Determine the (x, y) coordinate at the center of the cell enclosing the given text.  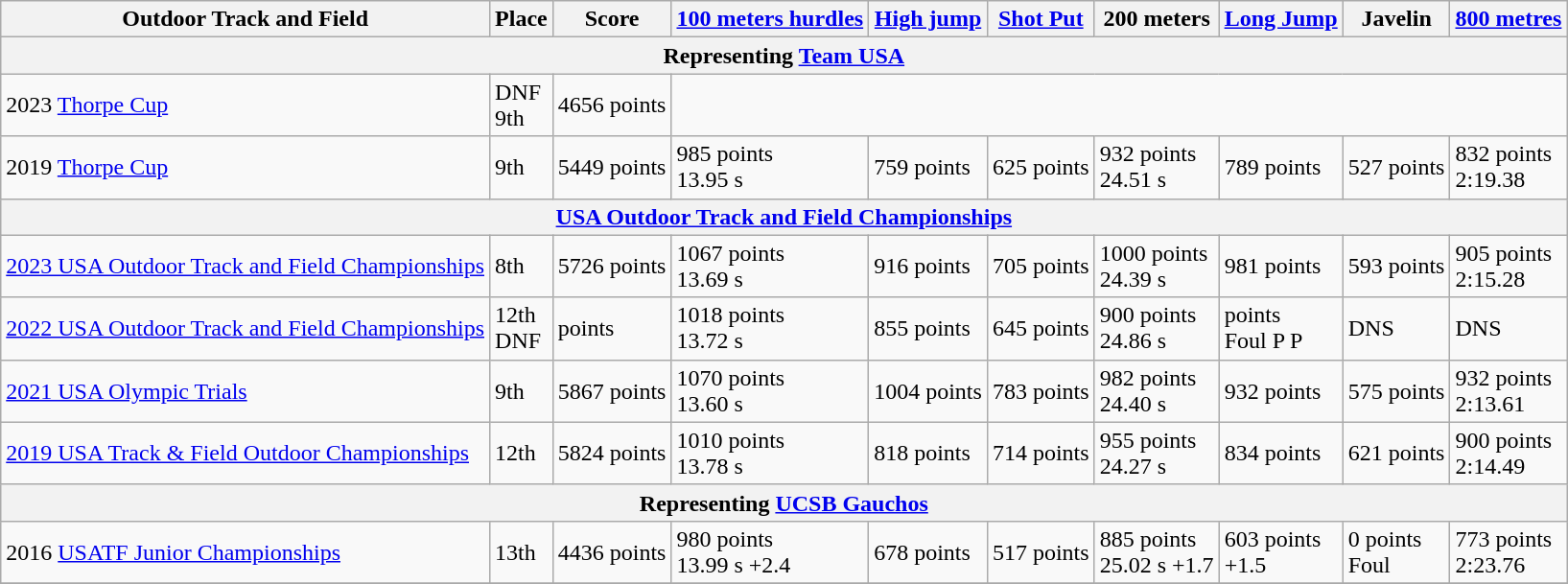
2023 USA Outdoor Track and Field Championships (246, 267)
985 points 13.95 s (770, 167)
USA Outdoor Track and Field Championships (784, 217)
932 points 2:13.61 (1509, 391)
1070 points 13.60 s (770, 391)
885 points 25.02 s +1.7 (1157, 552)
517 points (1041, 552)
527 points (1396, 167)
714 points (1041, 453)
Outdoor Track and Field (246, 19)
603 points +1.5 (1281, 552)
932 points 24.51 s (1157, 167)
783 points (1041, 391)
955 points 24.27 s (1157, 453)
1000 points 24.39 s (1157, 267)
818 points (928, 453)
789 points (1281, 167)
900 points 24.86 s (1157, 328)
932 points (1281, 391)
2023 Thorpe Cup (246, 105)
5824 points (612, 453)
759 points (928, 167)
900 points 2:14.49 (1509, 453)
pointsFoul P P (1281, 328)
1004 points (928, 391)
Javelin (1396, 19)
points (612, 328)
905 points 2:15.28 (1509, 267)
8th (522, 267)
773 points 2:23.76 (1509, 552)
12th (522, 453)
5726 points (612, 267)
5867 points (612, 391)
834 points (1281, 453)
981 points (1281, 267)
4436 points (612, 552)
0 pointsFoul (1396, 552)
Score (612, 19)
982 points 24.40 s (1157, 391)
1067 points 13.69 s (770, 267)
4656 points (612, 105)
Place (522, 19)
Long Jump (1281, 19)
855 points (928, 328)
678 points (928, 552)
575 points (1396, 391)
Shot Put (1041, 19)
832 points 2:19.38 (1509, 167)
1010 points 13.78 s (770, 453)
2022 USA Outdoor Track and Field Championships (246, 328)
625 points (1041, 167)
2019 Thorpe Cup (246, 167)
Representing UCSB Gauchos (784, 502)
1018 points 13.72 s (770, 328)
621 points (1396, 453)
13th (522, 552)
645 points (1041, 328)
705 points (1041, 267)
2021 USA Olympic Trials (246, 391)
100 meters hurdles (770, 19)
2019 USA Track & Field Outdoor Championships (246, 453)
916 points (928, 267)
200 meters (1157, 19)
12thDNF (522, 328)
2016 USATF Junior Championships (246, 552)
Representing Team USA (784, 56)
DNF 9th (522, 105)
800 metres (1509, 19)
593 points (1396, 267)
5449 points (612, 167)
High jump (928, 19)
980 points 13.99 s +2.4 (770, 552)
